Detect which cell encompasses the target text, then output its (x, y) center coordinate. 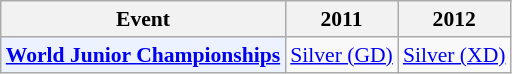
2012 (454, 19)
Silver (XD) (454, 55)
2011 (342, 19)
Silver (GD) (342, 55)
World Junior Championships (143, 55)
Event (143, 19)
